Locate the cell with the specified text and output its [x, y] center coordinate. 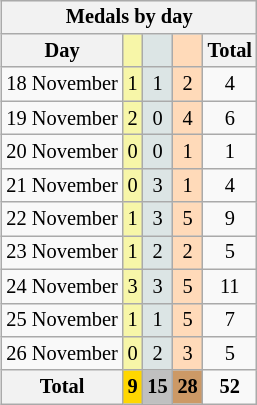
18 November [62, 84]
25 November [62, 320]
7 [230, 320]
Medals by day [128, 17]
28 [188, 387]
Day [62, 51]
19 November [62, 118]
23 November [62, 253]
52 [230, 387]
26 November [62, 354]
11 [230, 286]
21 November [62, 185]
15 [158, 387]
6 [230, 118]
24 November [62, 286]
20 November [62, 152]
22 November [62, 219]
